Return [X, Y] of the center of cell containing provided text 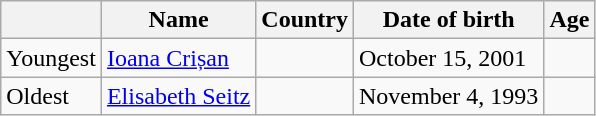
Date of birth [449, 20]
Age [570, 20]
Name [178, 20]
Elisabeth Seitz [178, 96]
November 4, 1993 [449, 96]
Ioana Crișan [178, 58]
Youngest [52, 58]
October 15, 2001 [449, 58]
Country [305, 20]
Oldest [52, 96]
